Determine the (X, Y) coordinate at the center of the cell enclosing the given text.  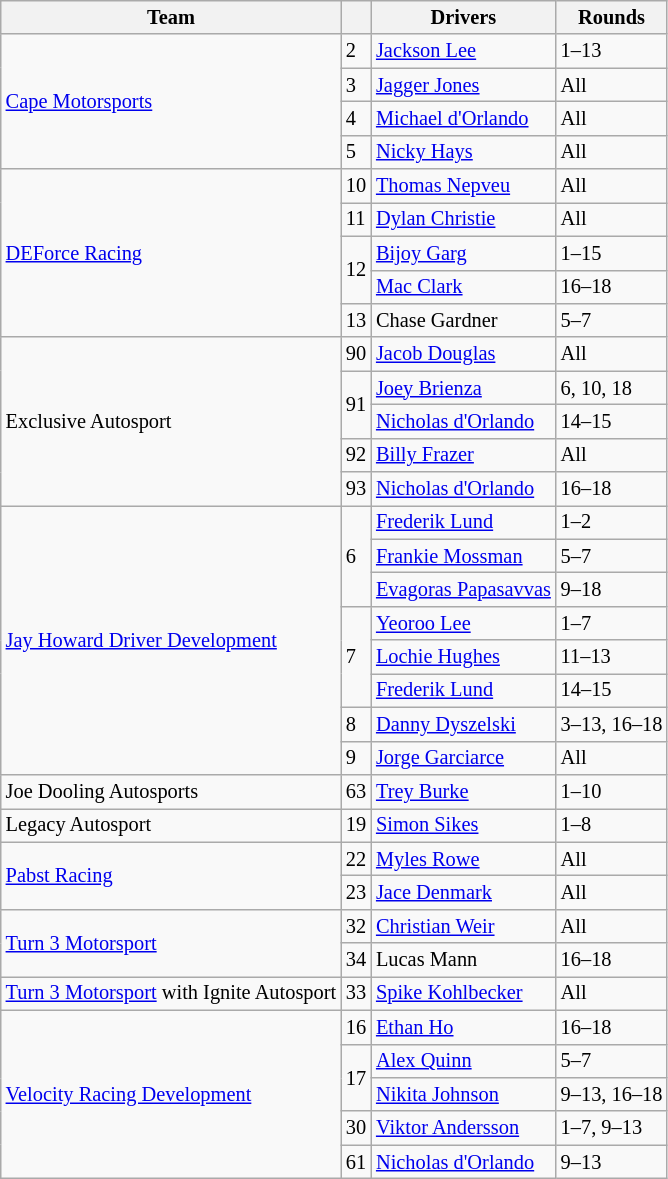
Thomas Nepveu (464, 186)
30 (356, 1128)
Billy Frazer (464, 455)
92 (356, 455)
13 (356, 320)
9–13 (612, 1162)
Jay Howard Driver Development (171, 640)
9 (356, 758)
Nikita Johnson (464, 1094)
17 (356, 1078)
11–13 (612, 657)
Danny Dyszelski (464, 724)
Jackson Lee (464, 51)
Yeoroo Lee (464, 623)
2 (356, 51)
63 (356, 791)
9–13, 16–18 (612, 1094)
16 (356, 1027)
Simon Sikes (464, 825)
Lochie Hughes (464, 657)
Viktor Andersson (464, 1128)
Spike Kohlbecker (464, 993)
Ethan Ho (464, 1027)
1–7, 9–13 (612, 1128)
Jorge Garciarce (464, 758)
19 (356, 825)
8 (356, 724)
Jacob Douglas (464, 354)
Michael d'Orlando (464, 118)
1–13 (612, 51)
Alex Quinn (464, 1061)
Turn 3 Motorsport with Ignite Autosport (171, 993)
Exclusive Autosport (171, 421)
Myles Rowe (464, 859)
Velocity Racing Development (171, 1094)
Joe Dooling Autosports (171, 791)
93 (356, 489)
1–10 (612, 791)
4 (356, 118)
1–2 (612, 522)
32 (356, 926)
Lucas Mann (464, 960)
61 (356, 1162)
Frankie Mossman (464, 556)
Trey Burke (464, 791)
1–8 (612, 825)
Evagoras Papasavvas (464, 589)
3 (356, 85)
5 (356, 152)
Team (171, 17)
6, 10, 18 (612, 388)
Nicky Hays (464, 152)
Cape Motorsports (171, 102)
Bijoy Garg (464, 253)
7 (356, 656)
90 (356, 354)
1–15 (612, 253)
10 (356, 186)
22 (356, 859)
91 (356, 404)
11 (356, 219)
6 (356, 556)
Turn 3 Motorsport (171, 942)
Jagger Jones (464, 85)
3–13, 16–18 (612, 724)
Chase Gardner (464, 320)
DEForce Racing (171, 253)
12 (356, 270)
Joey Brienza (464, 388)
Rounds (612, 17)
Drivers (464, 17)
Jace Denmark (464, 892)
23 (356, 892)
Christian Weir (464, 926)
Pabst Racing (171, 876)
33 (356, 993)
1–7 (612, 623)
Legacy Autosport (171, 825)
9–18 (612, 589)
34 (356, 960)
Mac Clark (464, 287)
Dylan Christie (464, 219)
